Output the [x, y] coordinate of the center of the cell containing the given text.  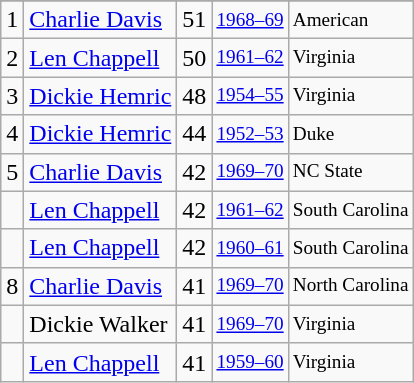
American [350, 20]
4 [12, 134]
50 [194, 58]
1954–55 [250, 96]
North Carolina [350, 286]
1960–61 [250, 248]
48 [194, 96]
1952–53 [250, 134]
5 [12, 172]
NC State [350, 172]
1 [12, 20]
3 [12, 96]
1959–60 [250, 362]
Dickie Walker [100, 324]
51 [194, 20]
44 [194, 134]
Duke [350, 134]
1968–69 [250, 20]
2 [12, 58]
8 [12, 286]
